Extract the [X, Y] coordinate from the center of the cell holding the provided text.  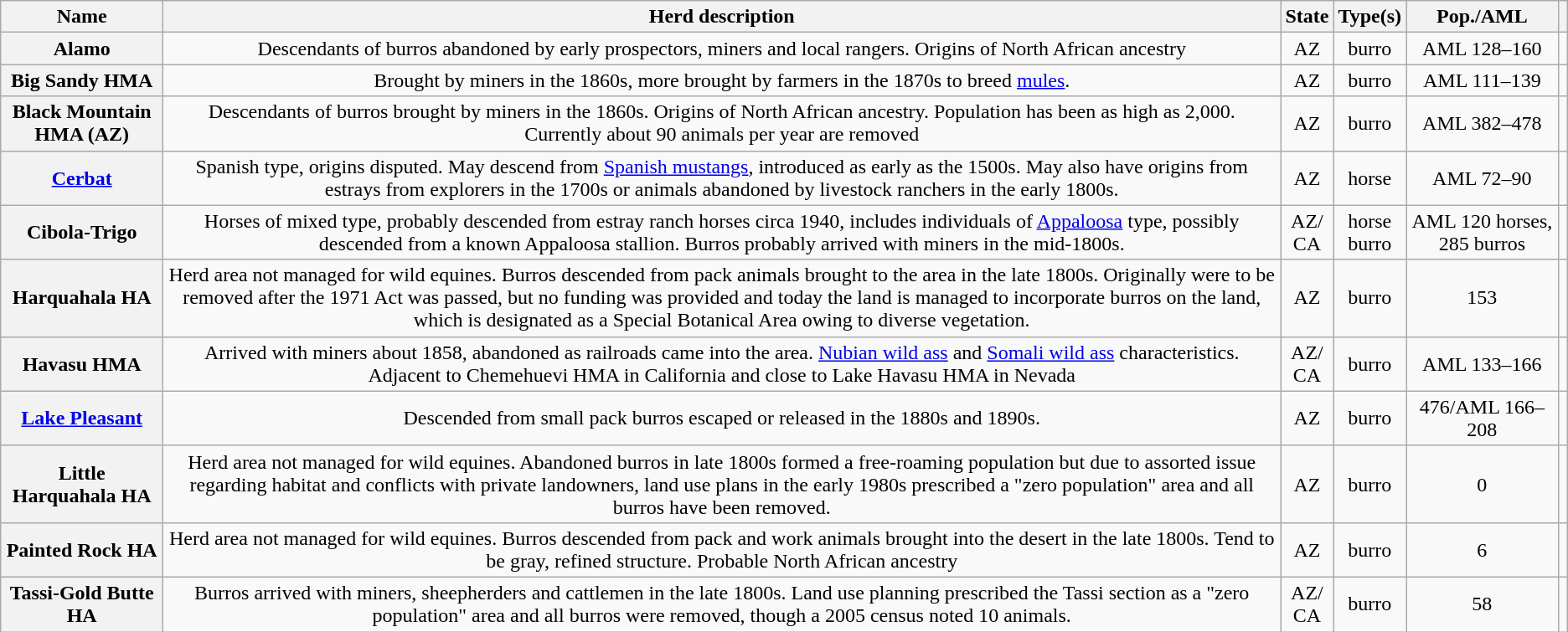
Big Sandy HMA [82, 80]
Lake Pleasant [82, 419]
Painted Rock HA [82, 549]
Cerbat [82, 177]
Havasu HMA [82, 363]
Black Mountain HMA (AZ) [82, 124]
horse [1370, 177]
AML 120 horses, 285 burros [1483, 233]
AML 111–139 [1483, 80]
AML 133–166 [1483, 363]
0 [1483, 484]
58 [1483, 604]
Descendants of burros abandoned by early prospectors, miners and local rangers. Origins of North African ancestry [722, 49]
AML 72–90 [1483, 177]
Descended from small pack burros escaped or released in the 1880s and 1890s. [722, 419]
6 [1483, 549]
Little Harquahala HA [82, 484]
horseburro [1370, 233]
Brought by miners in the 1860s, more brought by farmers in the 1870s to breed mules. [722, 80]
Type(s) [1370, 17]
Cibola-Trigo [82, 233]
153 [1483, 298]
AML 128–160 [1483, 49]
Tassi-Gold Butte HA [82, 604]
AML 382–478 [1483, 124]
State [1307, 17]
Alamo [82, 49]
Herd description [722, 17]
Name [82, 17]
476/AML 166–208 [1483, 419]
Harquahala HA [82, 298]
Pop./AML [1483, 17]
